Detect which cell encompasses the target text, then output its [X, Y] center coordinate. 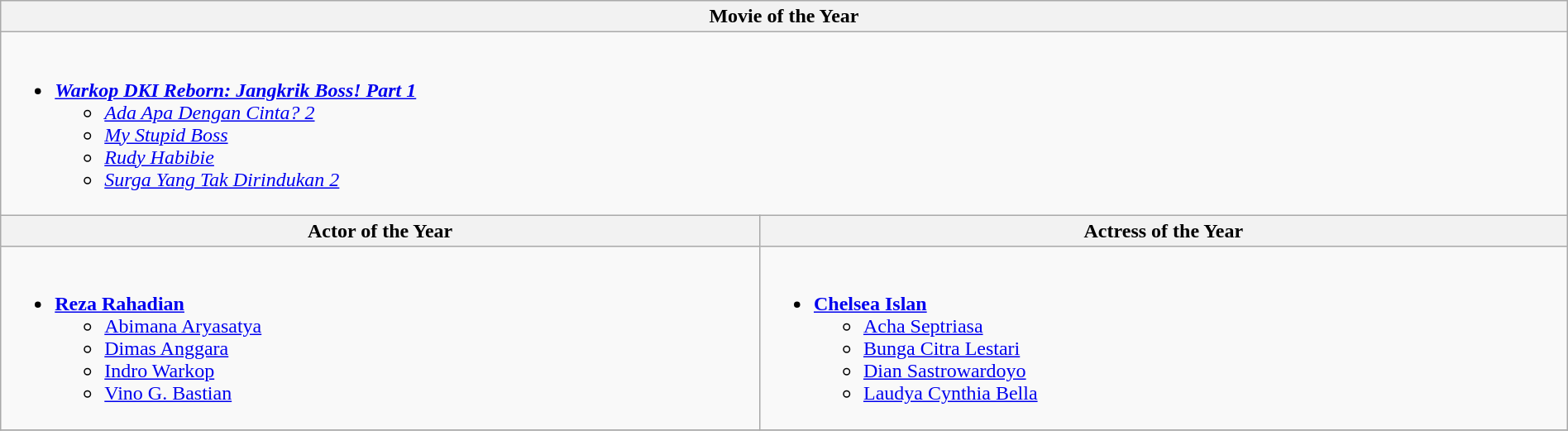
Movie of the Year [784, 17]
Actor of the Year [380, 231]
Reza RahadianAbimana AryasatyaDimas AnggaraIndro WarkopVino G. Bastian [380, 338]
Actress of the Year [1163, 231]
Warkop DKI Reborn: Jangkrik Boss! Part 1Ada Apa Dengan Cinta? 2My Stupid BossRudy HabibieSurga Yang Tak Dirindukan 2 [784, 124]
Chelsea IslanAcha SeptriasaBunga Citra LestariDian SastrowardoyoLaudya Cynthia Bella [1163, 338]
